Identify which cell holds the provided text, then report its [X, Y] central coordinate. 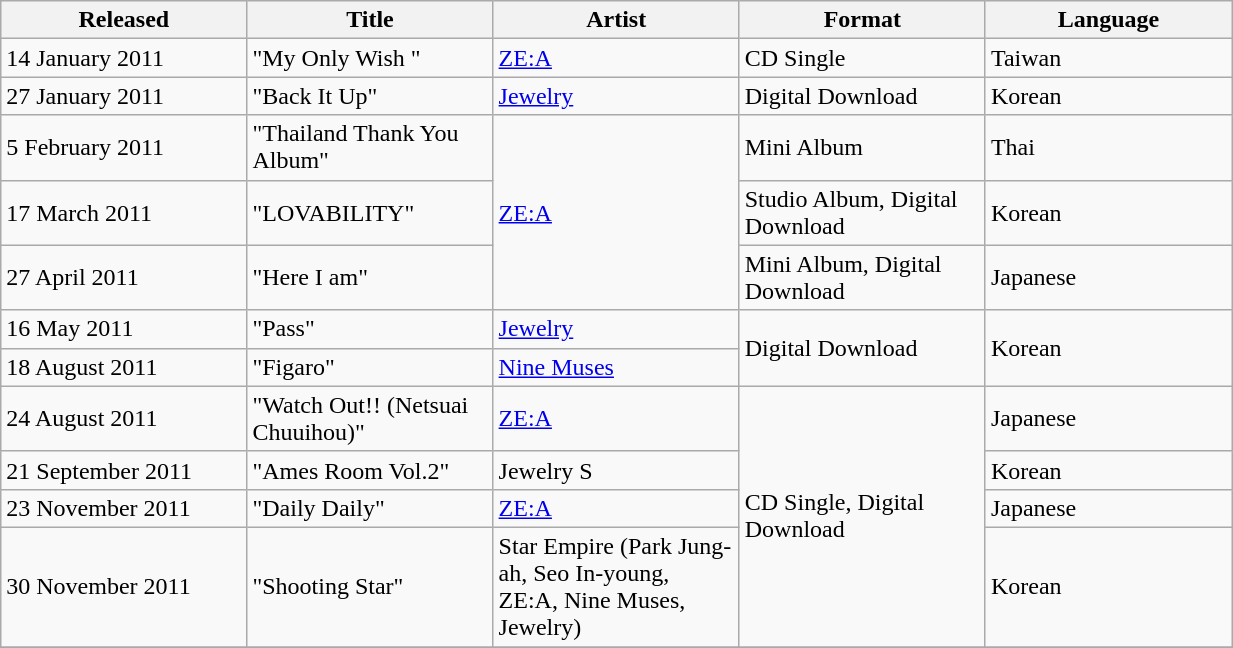
24 August 2011 [124, 418]
"My Only Wish " [370, 58]
21 September 2011 [124, 470]
5 February 2011 [124, 148]
Title [370, 20]
27 January 2011 [124, 96]
27 April 2011 [124, 278]
Language [1108, 20]
Thai [1108, 148]
30 November 2011 [124, 586]
Taiwan [1108, 58]
"Figaro" [370, 367]
"Shooting Star" [370, 586]
"Daily Daily" [370, 508]
CD Single [862, 58]
23 November 2011 [124, 508]
Nine Muses [616, 367]
Released [124, 20]
16 May 2011 [124, 329]
Studio Album, Digital Download [862, 212]
"Ames Room Vol.2" [370, 470]
CD Single, Digital Download [862, 516]
17 March 2011 [124, 212]
14 January 2011 [124, 58]
Mini Album [862, 148]
Mini Album, Digital Download [862, 278]
Star Empire (Park Jung-ah, Seo In-young, ZE:A, Nine Muses, Jewelry) [616, 586]
"Thailand Thank You Album" [370, 148]
"LOVABILITY" [370, 212]
Jewelry S [616, 470]
"Watch Out!! (Netsuai Chuuihou)" [370, 418]
"Back It Up" [370, 96]
"Pass" [370, 329]
Format [862, 20]
18 August 2011 [124, 367]
"Here I am" [370, 278]
Artist [616, 20]
